Find where the given text appears and provide that cell's center as [x, y] coordinate. 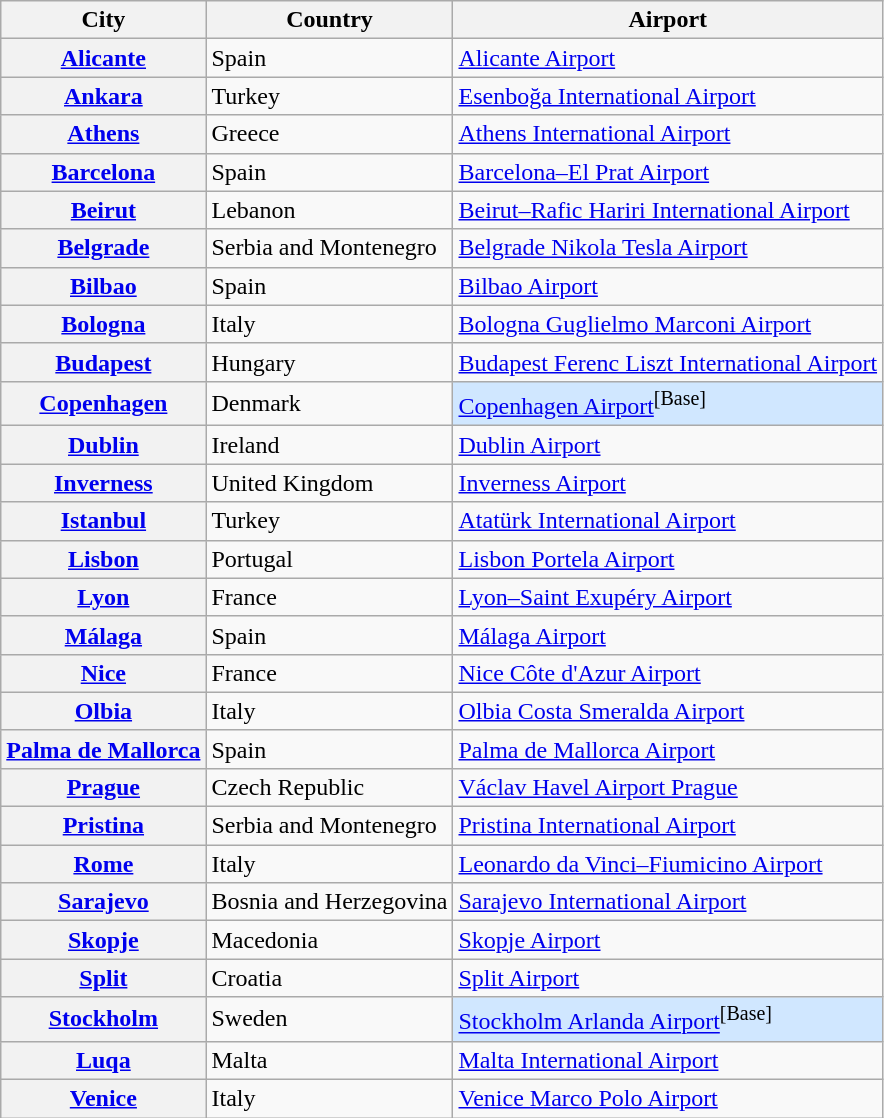
Skopje Airport [668, 940]
Belgrade [104, 248]
Copenhagen Airport[Base] [668, 404]
Atatürk International Airport [668, 521]
Stockholm Arlanda Airport[Base] [668, 1020]
Pristina International Airport [668, 826]
Barcelona–El Prat Airport [668, 172]
Malta [330, 1060]
Budapest [104, 362]
Airport [668, 20]
Sweden [330, 1020]
Lisbon Portela Airport [668, 559]
Lyon–Saint Exupéry Airport [668, 597]
Czech Republic [330, 787]
Bosnia and Herzegovina [330, 902]
Bologna [104, 324]
Lebanon [330, 210]
Sarajevo [104, 902]
Olbia Costa Smeralda Airport [668, 711]
Athens [104, 134]
Alicante Airport [668, 58]
Palma de Mallorca [104, 749]
Belgrade Nikola Tesla Airport [668, 248]
Budapest Ferenc Liszt International Airport [668, 362]
Venice [104, 1098]
Venice Marco Polo Airport [668, 1098]
Inverness [104, 483]
Lyon [104, 597]
Václav Havel Airport Prague [668, 787]
Inverness Airport [668, 483]
Dublin Airport [668, 445]
Rome [104, 864]
Lisbon [104, 559]
Nice [104, 673]
Bologna Guglielmo Marconi Airport [668, 324]
Esenboğa International Airport [668, 96]
Olbia [104, 711]
Greece [330, 134]
Palma de Mallorca Airport [668, 749]
City [104, 20]
Nice Côte d'Azur Airport [668, 673]
Sarajevo International Airport [668, 902]
Beirut [104, 210]
Stockholm [104, 1020]
Istanbul [104, 521]
Dublin [104, 445]
Beirut–Rafic Hariri International Airport [668, 210]
Prague [104, 787]
Denmark [330, 404]
Croatia [330, 978]
United Kingdom [330, 483]
Luqa [104, 1060]
Málaga Airport [668, 635]
Macedonia [330, 940]
Split Airport [668, 978]
Leonardo da Vinci–Fiumicino Airport [668, 864]
Country [330, 20]
Skopje [104, 940]
Hungary [330, 362]
Malta International Airport [668, 1060]
Ireland [330, 445]
Barcelona [104, 172]
Copenhagen [104, 404]
Bilbao Airport [668, 286]
Ankara [104, 96]
Pristina [104, 826]
Málaga [104, 635]
Alicante [104, 58]
Bilbao [104, 286]
Athens International Airport [668, 134]
Split [104, 978]
Portugal [330, 559]
